Extract the [X, Y] coordinate from the center of the cell holding the provided text.  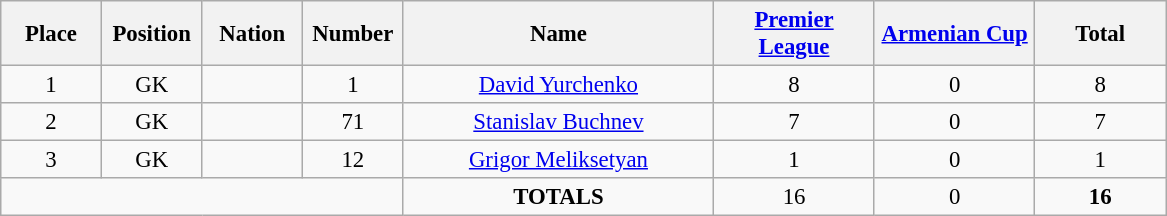
TOTALS [558, 197]
David Yurchenko [558, 85]
Place [52, 34]
71 [354, 122]
2 [52, 122]
Nation [252, 34]
Total [1100, 34]
3 [52, 160]
Grigor Meliksetyan [558, 160]
Position [152, 34]
Armenian Cup [954, 34]
Stanislav Buchnev [558, 122]
Name [558, 34]
Number [354, 34]
Premier League [794, 34]
12 [354, 160]
